Search for the cell housing the specified text and yield its [X, Y] center coordinate. 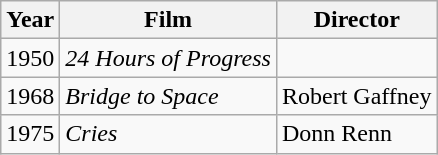
Year [30, 20]
Cries [168, 134]
1968 [30, 96]
1975 [30, 134]
Donn Renn [356, 134]
Bridge to Space [168, 96]
Film [168, 20]
Robert Gaffney [356, 96]
24 Hours of Progress [168, 58]
1950 [30, 58]
Director [356, 20]
